Pinpoint the cell where the given text exists, returning its [x, y] midpoint coordinate. 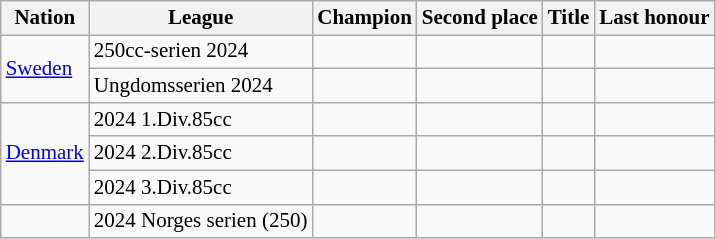
Sweden [45, 69]
2024 Norges serien (250) [201, 221]
2024 3.Div.85cc [201, 187]
Champion [364, 18]
Title [569, 18]
Second place [480, 18]
League [201, 18]
Nation [45, 18]
Denmark [45, 153]
2024 2.Div.85cc [201, 153]
Last honour [654, 18]
250cc-serien 2024 [201, 52]
Ungdomsserien 2024 [201, 86]
2024 1.Div.85cc [201, 119]
